Provide the (X, Y) coordinate of the cell's center where the given text is located.  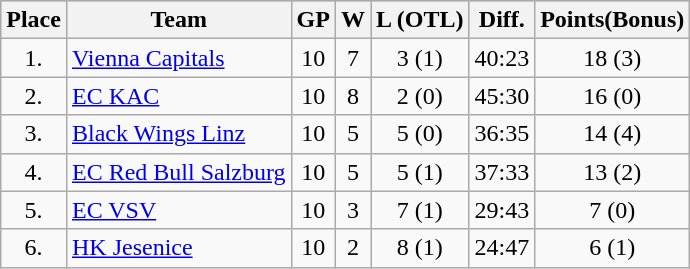
18 (3) (612, 58)
W (352, 20)
3 (352, 210)
7 (0) (612, 210)
L (OTL) (420, 20)
Place (34, 20)
5. (34, 210)
8 (352, 96)
24:47 (502, 248)
14 (4) (612, 134)
3. (34, 134)
Vienna Capitals (178, 58)
16 (0) (612, 96)
Team (178, 20)
EC Red Bull Salzburg (178, 172)
EC VSV (178, 210)
13 (2) (612, 172)
Points(Bonus) (612, 20)
3 (1) (420, 58)
4. (34, 172)
7 (352, 58)
45:30 (502, 96)
GP (313, 20)
36:35 (502, 134)
2. (34, 96)
37:33 (502, 172)
5 (1) (420, 172)
6 (1) (612, 248)
2 (0) (420, 96)
6. (34, 248)
2 (352, 248)
7 (1) (420, 210)
Diff. (502, 20)
HK Jesenice (178, 248)
Black Wings Linz (178, 134)
5 (0) (420, 134)
1. (34, 58)
8 (1) (420, 248)
EC KAC (178, 96)
29:43 (502, 210)
40:23 (502, 58)
